Identify which cell holds the provided text, then report its (X, Y) central coordinate. 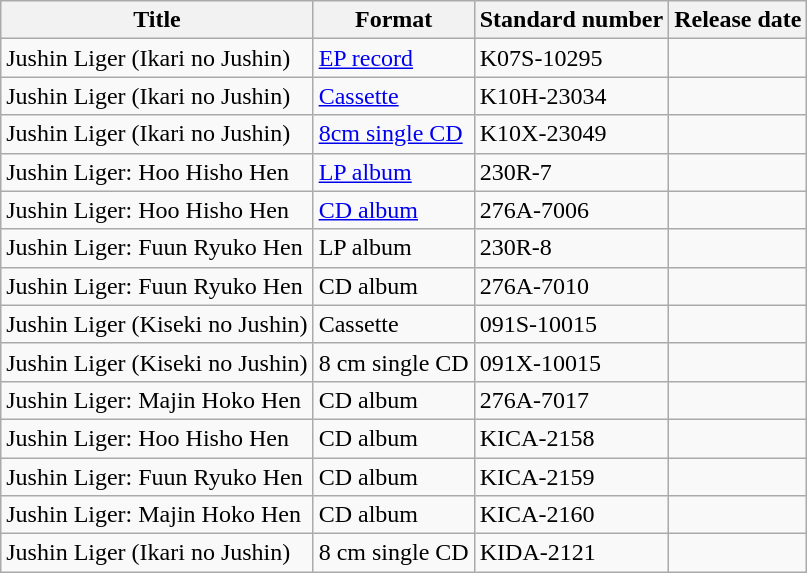
8cm single CD (394, 134)
276A-7006 (571, 210)
Format (394, 20)
KICA-2160 (571, 515)
KICA-2159 (571, 477)
Title (157, 20)
276A-7010 (571, 286)
KIDA-2121 (571, 553)
EP record (394, 58)
276A-7017 (571, 400)
Standard number (571, 20)
K10X-23049 (571, 134)
K07S-10295 (571, 58)
Release date (738, 20)
091S-10015 (571, 324)
230R-8 (571, 248)
K10H-23034 (571, 96)
230R-7 (571, 172)
KICA-2158 (571, 438)
091X-10015 (571, 362)
